Pinpoint the cell where the given text exists, returning its (X, Y) midpoint coordinate. 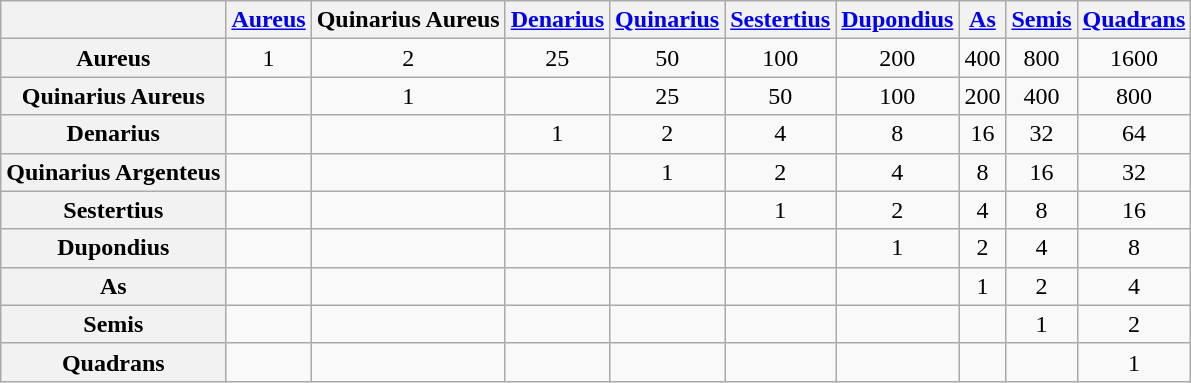
Quinarius (668, 20)
64 (1134, 134)
1600 (1134, 58)
Quinarius Argenteus (114, 172)
